Scan for the cell matching the given text and deliver its [x, y] coordinate at center. 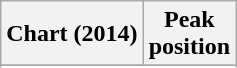
Peakposition [189, 34]
Chart (2014) [72, 34]
